Search for the cell housing the specified text and yield its [x, y] center coordinate. 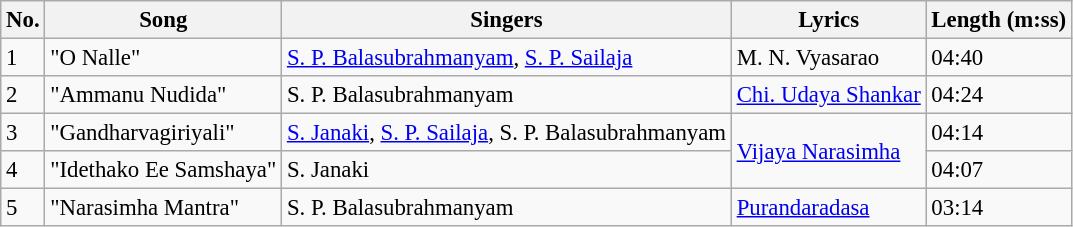
03:14 [998, 208]
S. P. Balasubrahmanyam, S. P. Sailaja [507, 58]
"O Nalle" [164, 58]
Purandaradasa [828, 208]
S. Janaki, S. P. Sailaja, S. P. Balasubrahmanyam [507, 133]
Length (m:ss) [998, 20]
04:24 [998, 95]
4 [23, 170]
Vijaya Narasimha [828, 152]
04:40 [998, 58]
Song [164, 20]
Lyrics [828, 20]
No. [23, 20]
"Ammanu Nudida" [164, 95]
Singers [507, 20]
5 [23, 208]
S. Janaki [507, 170]
M. N. Vyasarao [828, 58]
Chi. Udaya Shankar [828, 95]
2 [23, 95]
04:14 [998, 133]
"Idethako Ee Samshaya" [164, 170]
"Narasimha Mantra" [164, 208]
1 [23, 58]
04:07 [998, 170]
"Gandharvagiriyali" [164, 133]
3 [23, 133]
